Find where the given text appears and provide that cell's center as (x, y) coordinate. 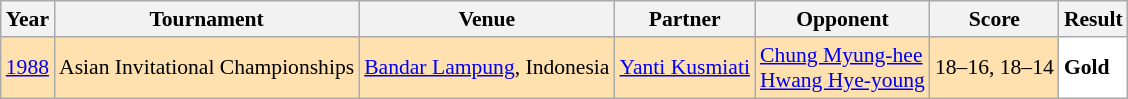
Gold (1094, 68)
Asian Invitational Championships (206, 68)
Tournament (206, 19)
Year (28, 19)
Score (994, 19)
Bandar Lampung, Indonesia (486, 68)
Venue (486, 19)
1988 (28, 68)
Result (1094, 19)
Partner (684, 19)
Opponent (842, 19)
Chung Myung-hee Hwang Hye-young (842, 68)
Yanti Kusmiati (684, 68)
18–16, 18–14 (994, 68)
